Provide the [x, y] coordinate of the cell's center where the given text is located.  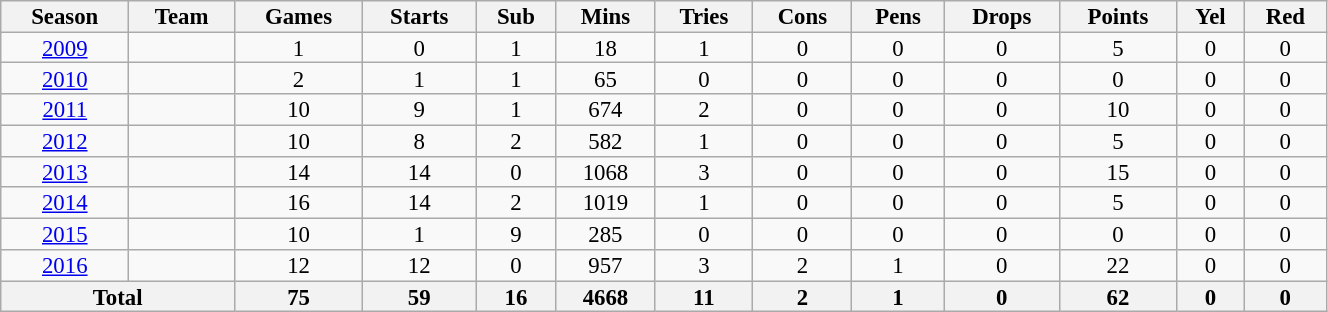
2014 [65, 204]
2009 [65, 48]
Cons [802, 16]
2015 [65, 234]
11 [704, 296]
Team [182, 16]
59 [420, 296]
Season [65, 16]
15 [1118, 172]
2011 [65, 110]
2010 [65, 78]
65 [606, 78]
1068 [606, 172]
62 [1118, 296]
4668 [606, 296]
Points [1118, 16]
674 [606, 110]
2013 [65, 172]
Red [1285, 16]
582 [606, 140]
Drops [1002, 16]
957 [606, 266]
Pens [898, 16]
Total [118, 296]
285 [606, 234]
Mins [606, 16]
Yel [1211, 16]
2016 [65, 266]
Tries [704, 16]
22 [1118, 266]
8 [420, 140]
2012 [65, 140]
1019 [606, 204]
Sub [516, 16]
Games [299, 16]
18 [606, 48]
75 [299, 296]
Starts [420, 16]
